Provide the (X, Y) coordinate of the cell's center where the given text is located.  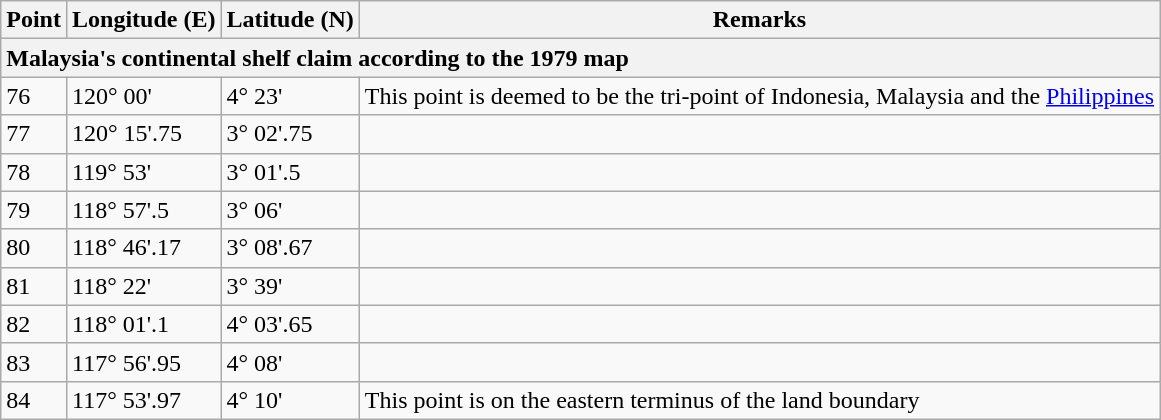
80 (34, 248)
4° 03'.65 (290, 324)
119° 53' (143, 172)
118° 57'.5 (143, 210)
117° 53'.97 (143, 400)
Latitude (N) (290, 20)
118° 22' (143, 286)
118° 46'.17 (143, 248)
3° 39' (290, 286)
118° 01'.1 (143, 324)
120° 00' (143, 96)
Point (34, 20)
3° 08'.67 (290, 248)
117° 56'.95 (143, 362)
3° 01'.5 (290, 172)
3° 02'.75 (290, 134)
4° 08' (290, 362)
82 (34, 324)
Longitude (E) (143, 20)
79 (34, 210)
77 (34, 134)
84 (34, 400)
83 (34, 362)
This point is deemed to be the tri-point of Indonesia, Malaysia and the Philippines (759, 96)
81 (34, 286)
This point is on the eastern terminus of the land boundary (759, 400)
120° 15'.75 (143, 134)
78 (34, 172)
4° 23' (290, 96)
4° 10' (290, 400)
Malaysia's continental shelf claim according to the 1979 map (580, 58)
3° 06' (290, 210)
76 (34, 96)
Remarks (759, 20)
